Output the (x, y) coordinate of the center of the cell containing the given text.  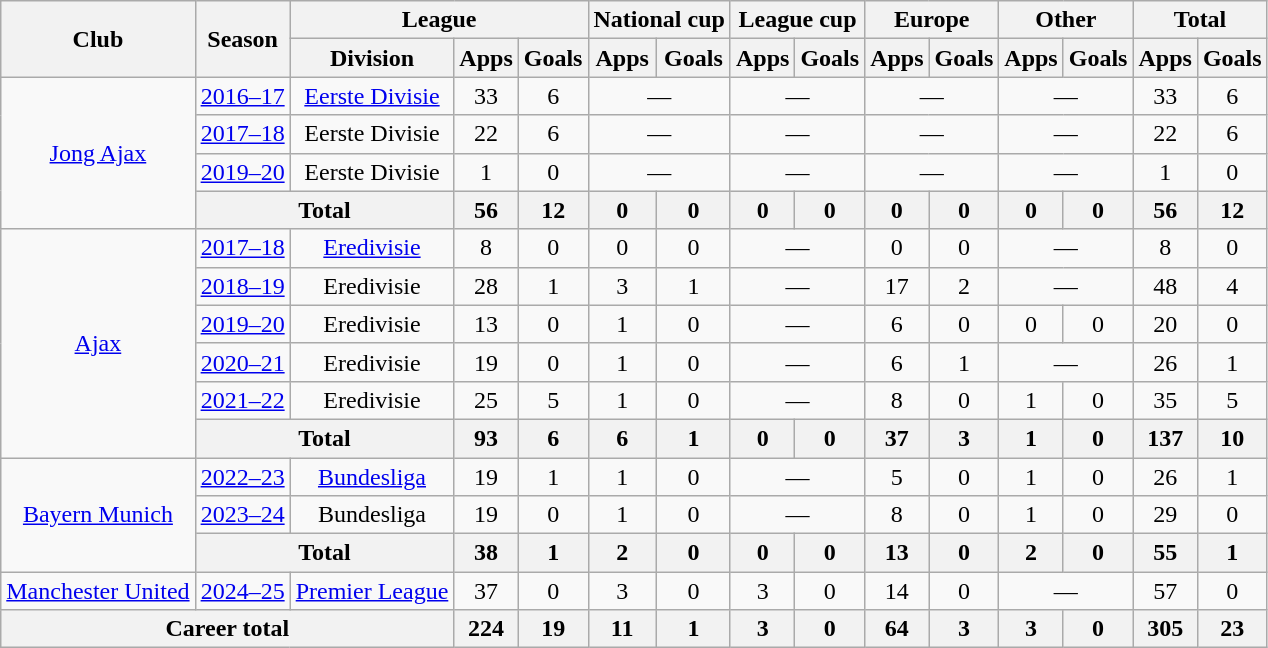
20 (1165, 324)
Other (1066, 20)
14 (897, 591)
2016–17 (242, 96)
Club (98, 39)
Jong Ajax (98, 153)
Premier League (372, 591)
17 (897, 286)
League (439, 20)
Career total (228, 629)
Bayern Munich (98, 515)
Ajax (98, 343)
National cup (659, 20)
224 (486, 629)
28 (486, 286)
Europe (932, 20)
10 (1232, 438)
2023–24 (242, 515)
23 (1232, 629)
League cup (797, 20)
64 (897, 629)
2020–21 (242, 362)
2021–22 (242, 400)
2018–19 (242, 286)
55 (1165, 553)
Division (372, 58)
2024–25 (242, 591)
Season (242, 39)
4 (1232, 286)
29 (1165, 515)
305 (1165, 629)
11 (622, 629)
38 (486, 553)
35 (1165, 400)
93 (486, 438)
137 (1165, 438)
Manchester United (98, 591)
48 (1165, 286)
25 (486, 400)
57 (1165, 591)
2022–23 (242, 477)
